For the text-containing cell, return its midpoint in (X, Y) coordinate format. 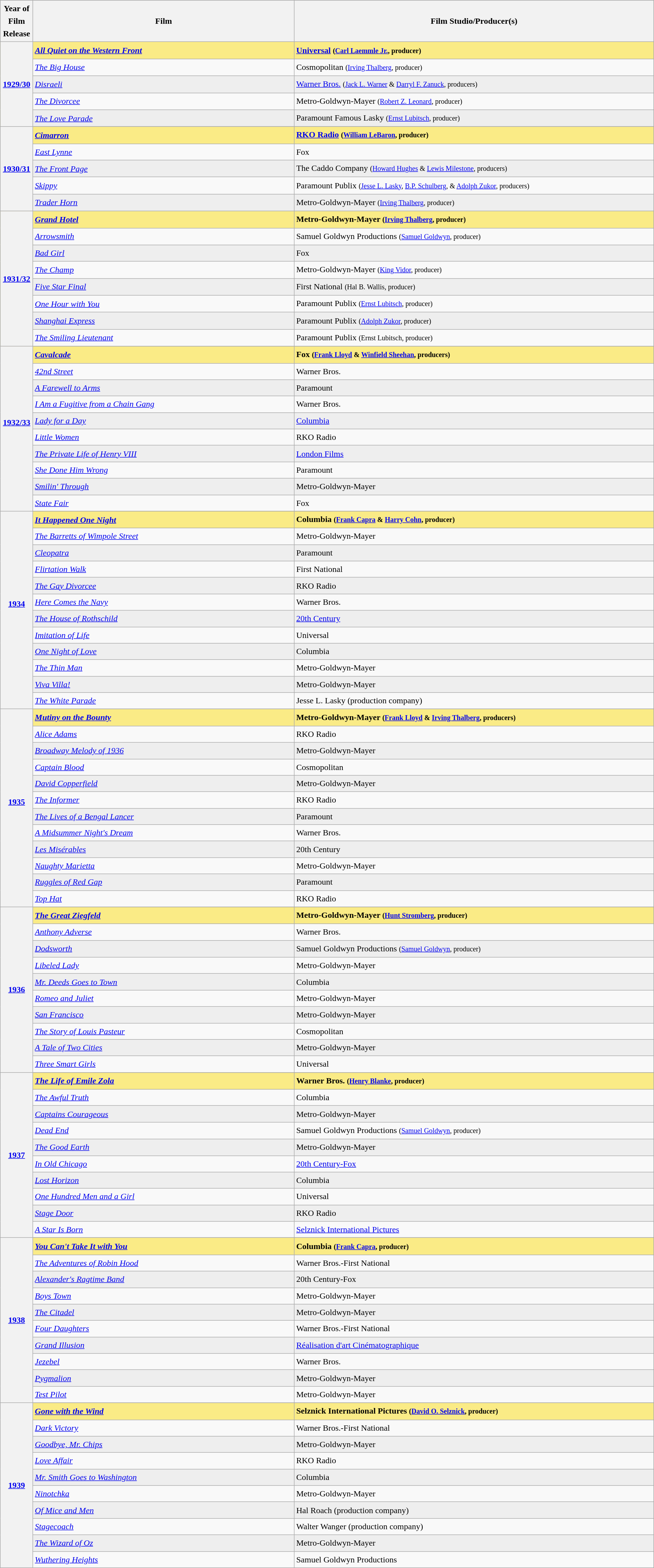
Alexander's Ragtime Band (163, 1279)
1935 (17, 808)
She Done Him Wrong (163, 470)
Metro-Goldwyn-Mayer (Hunt Stromberg, producer) (474, 915)
A Tale of Two Cities (163, 1047)
Samuel Goldwyn Productions (474, 1560)
Disraeli (163, 85)
1937 (17, 1155)
Selznick International Pictures (474, 1230)
Stagecoach (163, 1527)
Viva Villa! (163, 684)
Warner Bros. (Jack L. Warner & Darryl F. Zanuck, producers) (474, 85)
A Star Is Born (163, 1230)
Cavalcade (163, 355)
Paramount Publix (Adolph Zukor, producer) (474, 321)
1936 (17, 990)
Warner Bros. (Henry Blanke, producer) (474, 1081)
San Francisco (163, 1015)
Hal Roach (production company) (474, 1510)
Broadway Melody of 1936 (163, 750)
Year of Film Release (17, 21)
Flirtation Walk (163, 569)
East Lynne (163, 152)
Three Smart Girls (163, 1064)
Test Pilot (163, 1395)
Goodbye, Mr. Chips (163, 1444)
1929/30 (17, 85)
Top Hat (163, 899)
Film Studio/Producer(s) (474, 21)
The Big House (163, 67)
Alice Adams (163, 734)
It Happened One Night (163, 520)
Metro-Goldwyn-Mayer (King Vidor, producer) (474, 270)
Film (163, 21)
Imitation of Life (163, 635)
Cosmopolitan (Irving Thalberg, producer) (474, 67)
Little Women (163, 437)
Shanghai Express (163, 321)
Skippy (163, 186)
One Night of Love (163, 651)
The House of Rothschild (163, 618)
Captain Blood (163, 767)
The Life of Emile Zola (163, 1081)
Naughty Marietta (163, 866)
Trader Horn (163, 203)
The Smiling Lieutenant (163, 337)
The Champ (163, 270)
Wuthering Heights (163, 1560)
One Hundred Men and a Girl (163, 1197)
The Caddo Company (Howard Hughes & Lewis Milestone, producers) (474, 168)
Dead End (163, 1131)
Metro-Goldwyn-Mayer (Frank Lloyd & Irving Thalberg, producers) (474, 718)
Paramount Famous Lasky (Ernst Lubitsch, producer) (474, 118)
A Farewell to Arms (163, 388)
Universal (Carl Laemmle Jr., producer) (474, 50)
1930/31 (17, 169)
David Copperfield (163, 783)
1939 (17, 1485)
The Story of Louis Pasteur (163, 1031)
Réalisation d'art Cinématographique (474, 1345)
In Old Chicago (163, 1164)
Romeo and Juliet (163, 999)
The Awful Truth (163, 1098)
The Wizard of Oz (163, 1543)
Lady for a Day (163, 421)
The Divorcee (163, 101)
Four Daughters (163, 1329)
Arrowsmith (163, 236)
I Am a Fugitive from a Chain Gang (163, 405)
A Midsummer Night's Dream (163, 833)
Metro-Goldwyn-Mayer (Robert Z. Leonard, producer) (474, 101)
Five Star Final (163, 287)
London Films (474, 453)
Stage Door (163, 1213)
The Good Earth (163, 1147)
Smilin' Through (163, 486)
First National (474, 569)
Of Mice and Men (163, 1510)
The Gay Divorcee (163, 586)
Mr. Deeds Goes to Town (163, 982)
The Front Page (163, 168)
Ninotchka (163, 1494)
Selznick International Pictures (David O. Selznick, producer) (474, 1411)
Cleopatra (163, 553)
Grand Hotel (163, 219)
Libeled Lady (163, 966)
Mutiny on the Bounty (163, 718)
1931/32 (17, 279)
Cimarron (163, 136)
Bad Girl (163, 253)
1938 (17, 1320)
Love Affair (163, 1461)
Jezebel (163, 1362)
State Fair (163, 503)
Mr. Smith Goes to Washington (163, 1477)
The Private Life of Henry VIII (163, 453)
Here Comes the Navy (163, 602)
Columbia (Frank Capra & Harry Cohn, producer) (474, 520)
Anthony Adverse (163, 932)
42nd Street (163, 372)
The Barretts of Wimpole Street (163, 537)
RKO Radio (William LeBaron, producer) (474, 136)
Jesse L. Lasky (production company) (474, 701)
Grand Illusion (163, 1345)
Gone with the Wind (163, 1411)
Columbia (Frank Capra, producer) (474, 1247)
Pygmalion (163, 1378)
Dodsworth (163, 949)
All Quiet on the Western Front (163, 50)
Captains Courageous (163, 1114)
The Citadel (163, 1312)
The Lives of a Bengal Lancer (163, 816)
The White Parade (163, 701)
The Love Parade (163, 118)
Ruggles of Red Gap (163, 882)
The Informer (163, 800)
You Can't Take It with You (163, 1247)
1934 (17, 610)
Lost Horizon (163, 1180)
The Adventures of Robin Hood (163, 1263)
The Thin Man (163, 668)
One Hour with You (163, 304)
First National (Hal B. Wallis, producer) (474, 287)
Paramount Publix (Jesse L. Lasky, B.P. Schulberg, & Adolph Zukor, producers) (474, 186)
Walter Wanger (production company) (474, 1527)
1932/33 (17, 429)
The Great Ziegfeld (163, 915)
Les Misérables (163, 849)
Dark Victory (163, 1428)
Fox (Frank Lloyd & Winfield Sheehan, producers) (474, 355)
Boys Town (163, 1296)
